Scan for the cell matching the given text and deliver its [X, Y] coordinate at center. 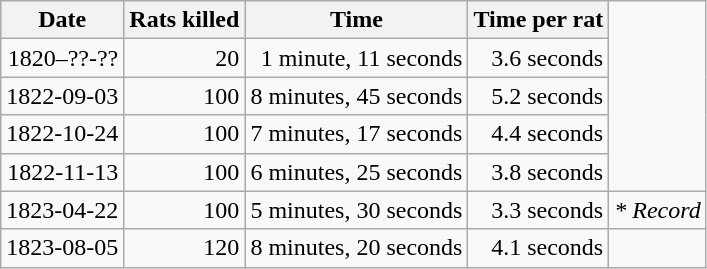
1822-09-03 [62, 96]
20 [184, 58]
3.3 seconds [538, 210]
Rats killed [184, 20]
Date [62, 20]
1822-10-24 [62, 134]
1823-04-22 [62, 210]
* Record [658, 210]
Time per rat [538, 20]
5.2 seconds [538, 96]
1 minute, 11 seconds [356, 58]
120 [184, 248]
8 minutes, 20 seconds [356, 248]
1823-08-05 [62, 248]
1822-11-13 [62, 172]
4.4 seconds [538, 134]
6 minutes, 25 seconds [356, 172]
1820–??-?? [62, 58]
7 minutes, 17 seconds [356, 134]
5 minutes, 30 seconds [356, 210]
Time [356, 20]
8 minutes, 45 seconds [356, 96]
4.1 seconds [538, 248]
3.6 seconds [538, 58]
3.8 seconds [538, 172]
